Provide the [X, Y] coordinate of the cell's center where the given text is located.  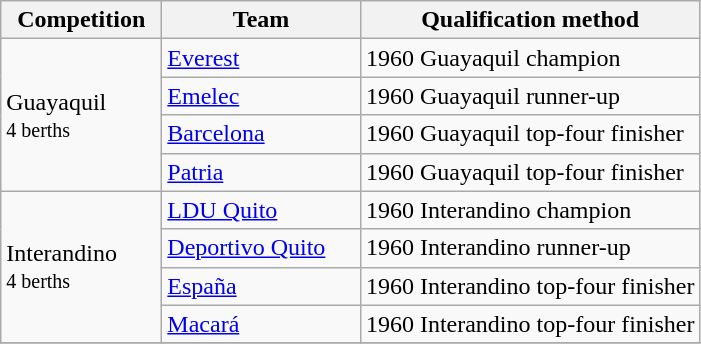
Patria [262, 172]
1960 Guayaquil runner-up [530, 96]
1960 Interandino runner-up [530, 248]
Everest [262, 58]
Emelec [262, 96]
Barcelona [262, 134]
Team [262, 20]
Deportivo Quito [262, 248]
Interandino4 berths [82, 267]
1960 Interandino champion [530, 210]
Qualification method [530, 20]
LDU Quito [262, 210]
España [262, 286]
Macará [262, 324]
1960 Guayaquil champion [530, 58]
Guayaquil4 berths [82, 115]
Competition [82, 20]
